Determine the [x, y] coordinate at the center of the cell enclosing the given text.  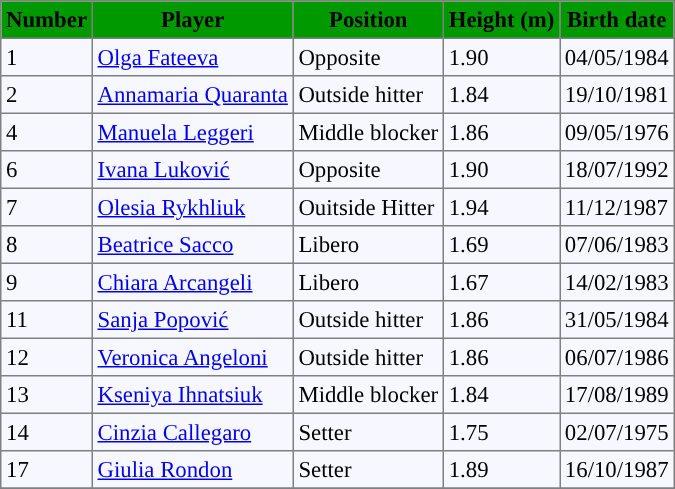
19/10/1981 [617, 95]
1.75 [501, 432]
Veronica Angeloni [192, 357]
Number [47, 20]
Giulia Rondon [192, 470]
Cinzia Callegaro [192, 432]
1.69 [501, 245]
18/07/1992 [617, 170]
Height (m) [501, 20]
Annamaria Quaranta [192, 95]
11/12/1987 [617, 207]
07/06/1983 [617, 245]
4 [47, 132]
13 [47, 395]
Beatrice Sacco [192, 245]
1.94 [501, 207]
1.89 [501, 470]
Birth date [617, 20]
Kseniya Ihnatsiuk [192, 395]
17 [47, 470]
Olga Fateeva [192, 57]
7 [47, 207]
14/02/1983 [617, 282]
04/05/1984 [617, 57]
Sanja Popović [192, 320]
Chiara Arcangeli [192, 282]
1 [47, 57]
11 [47, 320]
Ouitside Hitter [368, 207]
2 [47, 95]
12 [47, 357]
02/07/1975 [617, 432]
Player [192, 20]
14 [47, 432]
Position [368, 20]
31/05/1984 [617, 320]
16/10/1987 [617, 470]
9 [47, 282]
6 [47, 170]
Manuela Leggeri [192, 132]
8 [47, 245]
06/07/1986 [617, 357]
09/05/1976 [617, 132]
Ivana Luković [192, 170]
Olesia Rykhliuk [192, 207]
1.67 [501, 282]
17/08/1989 [617, 395]
